Provide the (X, Y) coordinate of the cell's center where the given text is located.  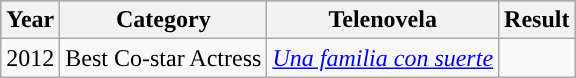
Year (30, 20)
Result (537, 20)
Una familia con suerte (383, 58)
Category (164, 20)
Best Co-star Actress (164, 58)
Telenovela (383, 20)
2012 (30, 58)
